Determine the (x, y) coordinate at the center of the cell enclosing the given text.  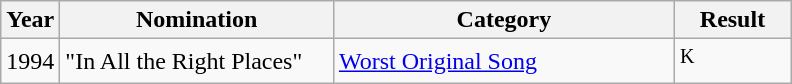
Year (30, 20)
Category (504, 20)
K (732, 62)
Result (732, 20)
Worst Original Song (504, 62)
1994 (30, 62)
Nomination (197, 20)
"In All the Right Places" (197, 62)
